Return the (X, Y) coordinate for the center point of the cell that contains the specified text.  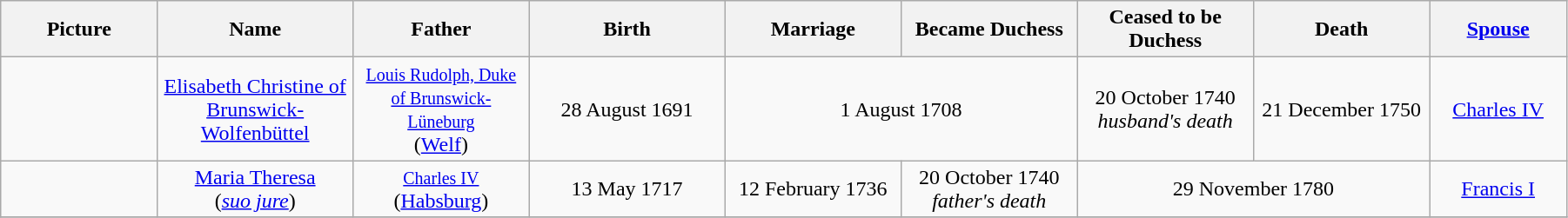
1 August 1708 (901, 109)
Name (256, 30)
29 November 1780 (1253, 189)
Francis I (1498, 189)
28 August 1691 (627, 109)
Charles IV (1498, 109)
Maria Theresa(suo jure) (256, 189)
Marriage (813, 30)
Ceased to be Duchess (1165, 30)
Birth (627, 30)
Charles IV(Habsburg) (441, 189)
13 May 1717 (627, 189)
Death (1341, 30)
20 October 1740husband's death (1165, 109)
20 October 1740father's death (989, 189)
Father (441, 30)
12 February 1736 (813, 189)
Picture (79, 30)
Spouse (1498, 30)
Louis Rudolph, Duke of Brunswick-Lüneburg(Welf) (441, 109)
Became Duchess (989, 30)
21 December 1750 (1341, 109)
Elisabeth Christine of Brunswick-Wolfenbüttel (256, 109)
